From the cell containing the given text, extract its center point as (X, Y) coordinate. 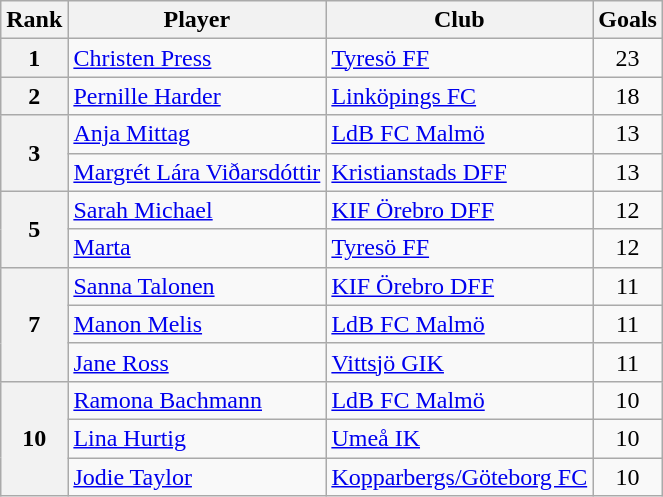
Kristianstads DFF (460, 172)
Marta (197, 248)
23 (628, 58)
Sarah Michael (197, 210)
Sanna Talonen (197, 286)
Vittsjö GIK (460, 362)
2 (34, 96)
Kopparbergs/Göteborg FC (460, 477)
Jane Ross (197, 362)
Margrét Lára Viðarsdóttir (197, 172)
Umeå IK (460, 438)
Jodie Taylor (197, 477)
18 (628, 96)
7 (34, 324)
Player (197, 20)
Linköpings FC (460, 96)
Rank (34, 20)
Christen Press (197, 58)
Manon Melis (197, 324)
Club (460, 20)
Ramona Bachmann (197, 400)
Pernille Harder (197, 96)
5 (34, 229)
Lina Hurtig (197, 438)
1 (34, 58)
3 (34, 153)
Goals (628, 20)
Anja Mittag (197, 134)
